Pinpoint the cell where the given text exists, returning its [X, Y] midpoint coordinate. 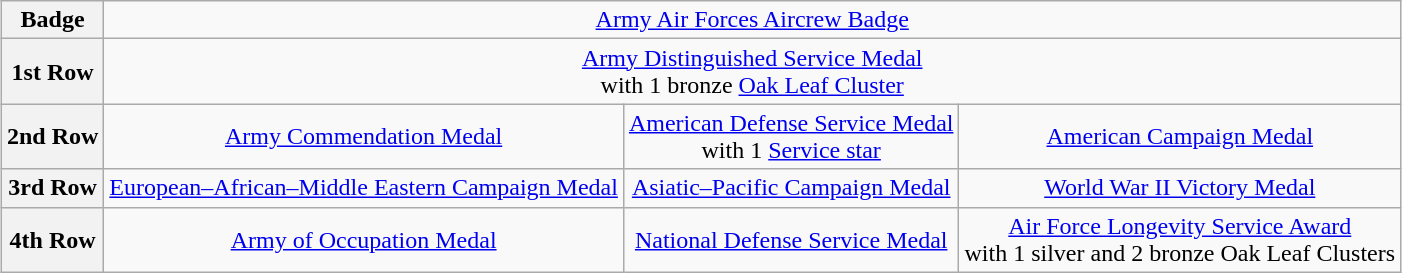
4th Row [52, 240]
European–African–Middle Eastern Campaign Medal [364, 188]
Air Force Longevity Service Awardwith 1 silver and 2 bronze Oak Leaf Clusters [1180, 240]
2nd Row [52, 136]
World War II Victory Medal [1180, 188]
Army Air Forces Aircrew Badge [752, 20]
American Defense Service Medalwith 1 Service star [791, 136]
3rd Row [52, 188]
Army Commendation Medal [364, 136]
Asiatic–Pacific Campaign Medal [791, 188]
National Defense Service Medal [791, 240]
Army of Occupation Medal [364, 240]
1st Row [52, 72]
Army Distinguished Service Medalwith 1 bronze Oak Leaf Cluster [752, 72]
Badge [52, 20]
American Campaign Medal [1180, 136]
